Capture the cell that displays the provided text and extract its [x, y] central coordinate. 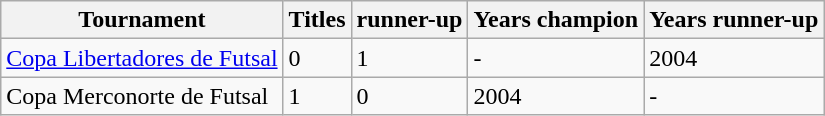
runner-up [410, 20]
Titles [317, 20]
Copa Merconorte de Futsal [142, 96]
Tournament [142, 20]
Years runner-up [734, 20]
Years champion [556, 20]
Copa Libertadores de Futsal [142, 58]
